Identify which cell holds the provided text, then report its (X, Y) central coordinate. 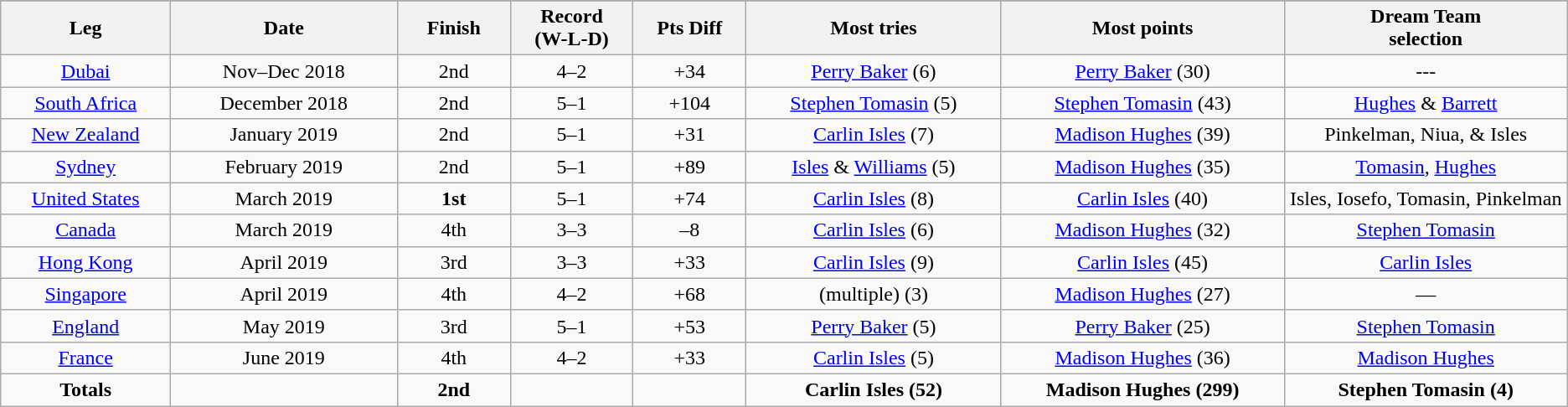
Madison Hughes (35) (1142, 167)
— (1426, 294)
Stephen Tomasin (4) (1426, 389)
Madison Hughes (299) (1142, 389)
England (85, 326)
Canada (85, 230)
Most points (1142, 28)
Finish (454, 28)
Nov–Dec 2018 (284, 71)
Perry Baker (5) (874, 326)
Stephen Tomasin (43) (1142, 103)
Carlin Isles (1426, 262)
South Africa (85, 103)
Dream Team selection (1426, 28)
Perry Baker (25) (1142, 326)
Carlin Isles (8) (874, 198)
+89 (690, 167)
June 2019 (284, 358)
January 2019 (284, 135)
Most tries (874, 28)
Madison Hughes (32) (1142, 230)
+74 (690, 198)
Singapore (85, 294)
–8 (690, 230)
Dubai (85, 71)
France (85, 358)
Tomasin, Hughes (1426, 167)
1st (454, 198)
Carlin Isles (7) (874, 135)
Pts Diff (690, 28)
--- (1426, 71)
Leg (85, 28)
Madison Hughes (1426, 358)
United States (85, 198)
+53 (690, 326)
Pinkelman, Niua, & Isles (1426, 135)
Totals (85, 389)
+68 (690, 294)
+104 (690, 103)
+34 (690, 71)
Perry Baker (30) (1142, 71)
Date (284, 28)
Stephen Tomasin (5) (874, 103)
Carlin Isles (6) (874, 230)
February 2019 (284, 167)
Hong Kong (85, 262)
Carlin Isles (52) (874, 389)
Madison Hughes (27) (1142, 294)
New Zealand (85, 135)
Record (W-L-D) (572, 28)
Carlin Isles (40) (1142, 198)
Madison Hughes (36) (1142, 358)
Carlin Isles (45) (1142, 262)
Isles & Williams (5) (874, 167)
Hughes & Barrett (1426, 103)
Perry Baker (6) (874, 71)
Madison Hughes (39) (1142, 135)
Sydney (85, 167)
(multiple) (3) (874, 294)
+31 (690, 135)
May 2019 (284, 326)
Carlin Isles (9) (874, 262)
Isles, Iosefo, Tomasin, Pinkelman (1426, 198)
Carlin Isles (5) (874, 358)
December 2018 (284, 103)
